From the cell containing the given text, extract its center point as [x, y] coordinate. 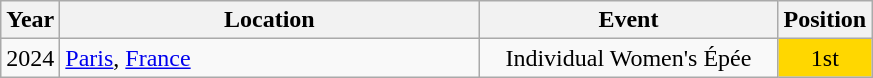
1st [825, 58]
Event [628, 20]
Position [825, 20]
Paris, France [270, 58]
Individual Women's Épée [628, 58]
Year [30, 20]
Location [270, 20]
2024 [30, 58]
